Return [X, Y] of the center of cell containing provided text 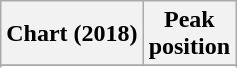
Chart (2018) [72, 34]
Peakposition [189, 34]
